From the cell containing the given text, extract its center point as (X, Y) coordinate. 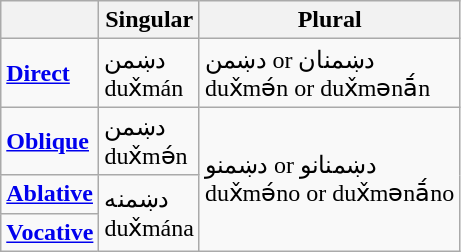
دښمن or دښمنانdux̌mə́n or dux̌mənā́n (329, 73)
Vocative (50, 232)
دښمنهdux̌mána (150, 213)
Singular (150, 20)
دښمنو or دښمنانوdux̌mə́no or dux̌mənā́no (329, 179)
Plural (329, 20)
Ablative (50, 194)
دښمنdux̌mán (150, 73)
Oblique (50, 141)
Direct (50, 73)
دښمنdux̌mə́n (150, 141)
